Identify which cell holds the provided text, then report its [x, y] central coordinate. 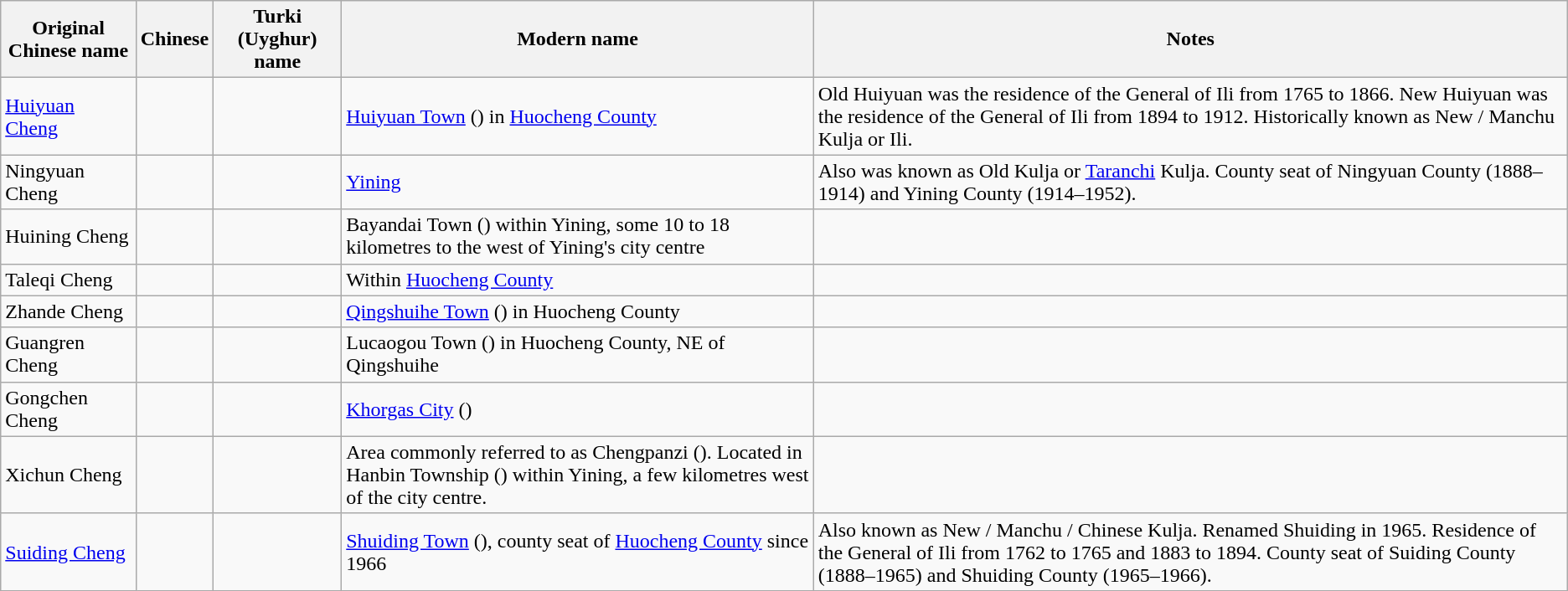
Khorgas City () [578, 409]
Bayandai Town () within Yining, some 10 to 18 kilometres to the west of Yining's city centre [578, 236]
Huiyuan Cheng [69, 116]
Original Chinese name [69, 39]
Turki (Uyghur) name [278, 39]
Taleqi Cheng [69, 280]
Modern name [578, 39]
Xichun Cheng [69, 475]
Also was known as Old Kulja or Taranchi Kulja. County seat of Ningyuan County (1888–1914) and Yining County (1914–1952). [1190, 182]
Zhande Cheng [69, 311]
Guangren Cheng [69, 355]
Gongchen Cheng [69, 409]
Within Huocheng County [578, 280]
Ningyuan Cheng [69, 182]
Suiding Cheng [69, 552]
Yining [578, 182]
Lucaogou Town () in Huocheng County, NE of Qingshuihe [578, 355]
Huining Cheng [69, 236]
Shuiding Town (), county seat of Huocheng County since 1966 [578, 552]
Area commonly referred to as Chengpanzi (). Located in Hanbin Township () within Yining, a few kilometres west of the city centre. [578, 475]
Chinese [174, 39]
Qingshuihe Town () in Huocheng County [578, 311]
Huiyuan Town () in Huocheng County [578, 116]
Notes [1190, 39]
